Scan for the cell matching the given text and deliver its [x, y] coordinate at center. 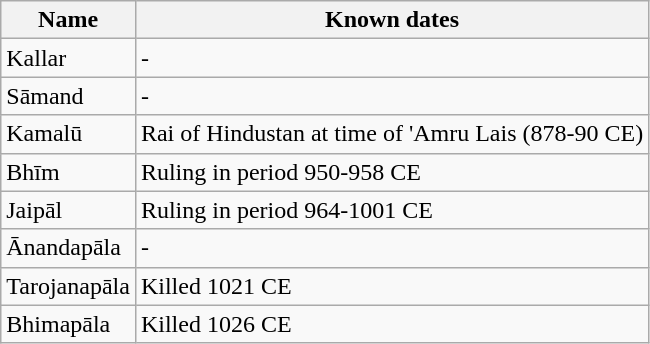
Bhimapāla [68, 324]
Kallar [68, 58]
Killed 1021 CE [392, 286]
Ānandapāla [68, 248]
Bhīm [68, 172]
Sāmand [68, 96]
Name [68, 20]
Killed 1026 CE [392, 324]
Rai of Hindustan at time of 'Amru Lais (878-90 CE) [392, 134]
Tarojanapāla [68, 286]
Ruling in period 950-958 CE [392, 172]
Kamalū [68, 134]
Jaipāl [68, 210]
Ruling in period 964-1001 CE [392, 210]
Known dates [392, 20]
